Capture the cell that displays the provided text and extract its [X, Y] central coordinate. 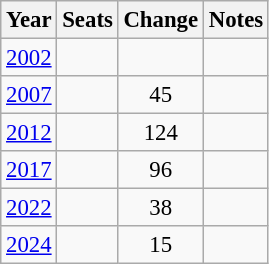
2022 [29, 208]
45 [160, 95]
38 [160, 208]
15 [160, 245]
2002 [29, 58]
2012 [29, 133]
Change [160, 20]
Notes [236, 20]
2024 [29, 245]
124 [160, 133]
2017 [29, 170]
Year [29, 20]
2007 [29, 95]
Seats [88, 20]
96 [160, 170]
